Return [X, Y] of the center of cell containing provided text 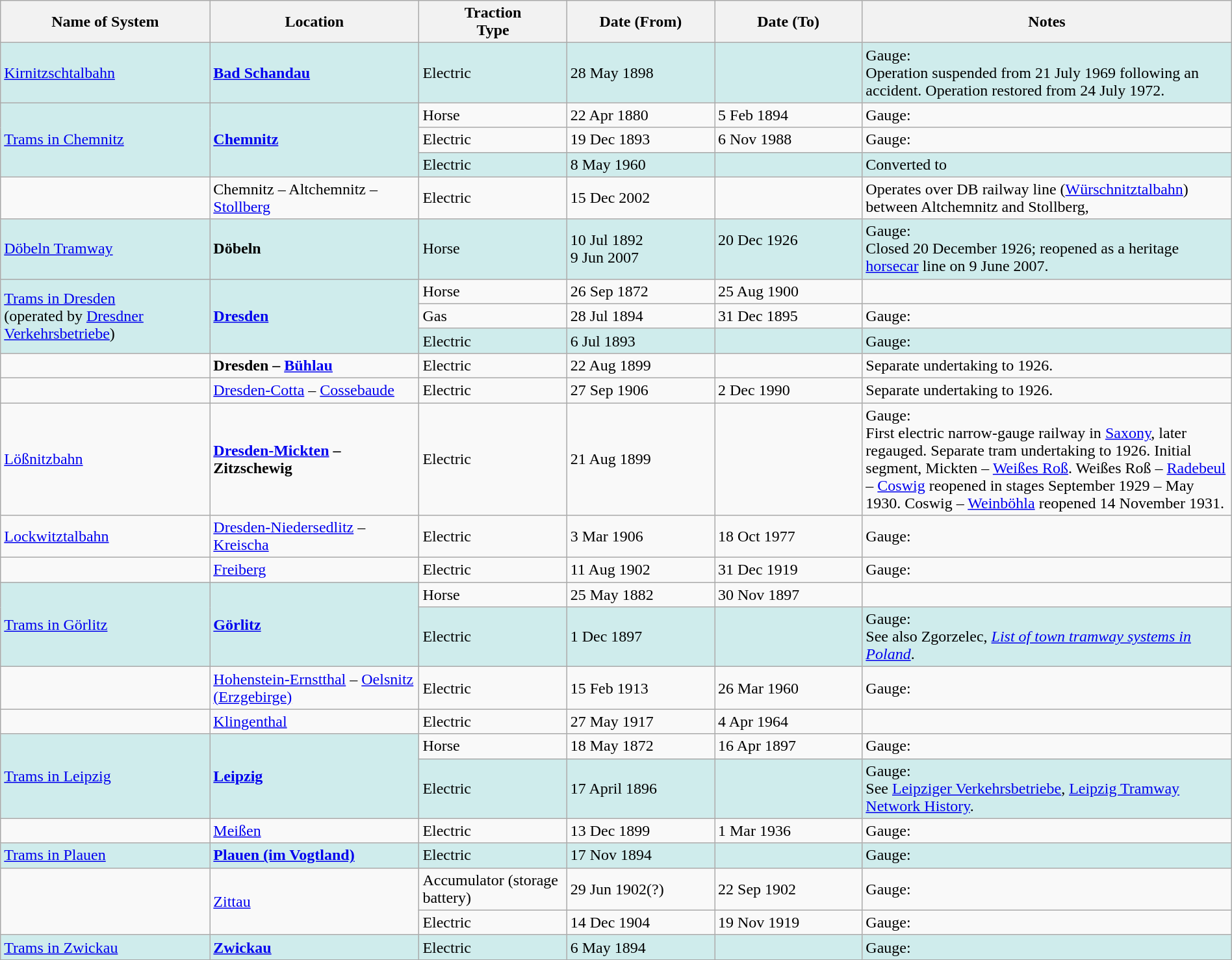
Klingenthal [314, 721]
15 Dec 2002 [641, 198]
5 Feb 1894 [789, 115]
17 Nov 1894 [641, 855]
Görlitz [314, 625]
Trams in Chemnitz [105, 140]
Lockwitztalbahn [105, 537]
Hohenstein-Ernstthal – Oelsnitz (Erzgebirge) [314, 688]
21 Aug 1899 [641, 459]
Trams in Plauen [105, 855]
Accumulator (storage battery) [493, 889]
Location [314, 22]
11 Aug 1902 [641, 570]
Gauge: Closed 20 December 1926; reopened as a heritage horsecar line on 9 June 2007. [1047, 249]
Trams in Leipzig [105, 776]
Döbeln Tramway [105, 249]
Dresden – Bühlau [314, 365]
22 Sep 1902 [789, 889]
Trams in Zwickau [105, 947]
Name of System [105, 22]
25 Aug 1900 [789, 291]
Dresden [314, 316]
Dresden-Niedersedlitz – Kreischa [314, 537]
Meißen [314, 831]
Chemnitz [314, 140]
Gauge: See also Zgorzelec, List of town tramway systems in Poland. [1047, 637]
Trams in Görlitz [105, 625]
13 Dec 1899 [641, 831]
Date (From) [641, 22]
8 May 1960 [641, 164]
19 Dec 1893 [641, 140]
31 Dec 1895 [789, 316]
14 Dec 1904 [641, 922]
19 Nov 1919 [789, 922]
1 Mar 1936 [789, 831]
20 Dec 1926 [789, 249]
29 Jun 1902(?) [641, 889]
Date (To) [789, 22]
Lößnitzbahn [105, 459]
Gauge: Operation suspended from 21 July 1969 following an accident. Operation restored from 24 July 1972. [1047, 73]
26 Mar 1960 [789, 688]
Operates over DB railway line (Würschnitztalbahn) between Altchemnitz and Stollberg, [1047, 198]
Kirnitzschtalbahn [105, 73]
Döbeln [314, 249]
TractionType [493, 22]
Freiberg [314, 570]
Trams in Dresden(operated by Dresdner Verkehrsbetriebe) [105, 316]
31 Dec 1919 [789, 570]
4 Apr 1964 [789, 721]
Zittau [314, 901]
Gas [493, 316]
27 May 1917 [641, 721]
Notes [1047, 22]
Dresden-Mickten – Zitzschewig [314, 459]
28 May 1898 [641, 73]
2 Dec 1990 [789, 390]
6 May 1894 [641, 947]
18 May 1872 [641, 746]
Chemnitz – Altchemnitz – Stollberg [314, 198]
Leipzig [314, 776]
Zwickau [314, 947]
27 Sep 1906 [641, 390]
6 Nov 1988 [789, 140]
Bad Schandau [314, 73]
6 Jul 1893 [641, 341]
3 Mar 1906 [641, 537]
30 Nov 1897 [789, 595]
1 Dec 1897 [641, 637]
Gauge: See Leipziger Verkehrsbetriebe, Leipzig Tramway Network History. [1047, 788]
18 Oct 1977 [789, 537]
16 Apr 1897 [789, 746]
15 Feb 1913 [641, 688]
10 Jul 18929 Jun 2007 [641, 249]
26 Sep 1872 [641, 291]
Converted to [1047, 164]
Dresden-Cotta – Cossebaude [314, 390]
Plauen (im Vogtland) [314, 855]
25 May 1882 [641, 595]
28 Jul 1894 [641, 316]
22 Aug 1899 [641, 365]
17 April 1896 [641, 788]
22 Apr 1880 [641, 115]
